From the cell containing the given text, extract its center point as [X, Y] coordinate. 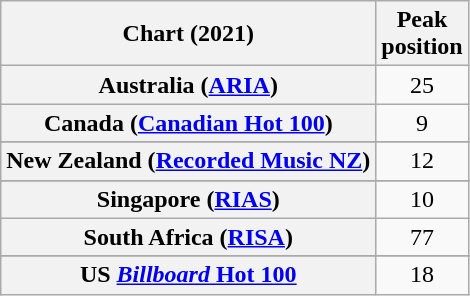
18 [422, 275]
Canada (Canadian Hot 100) [188, 123]
12 [422, 161]
10 [422, 199]
Australia (ARIA) [188, 85]
77 [422, 237]
25 [422, 85]
9 [422, 123]
Singapore (RIAS) [188, 199]
Chart (2021) [188, 34]
South Africa (RISA) [188, 237]
US Billboard Hot 100 [188, 275]
Peakposition [422, 34]
New Zealand (Recorded Music NZ) [188, 161]
